Return (x, y) of the center of cell containing provided text 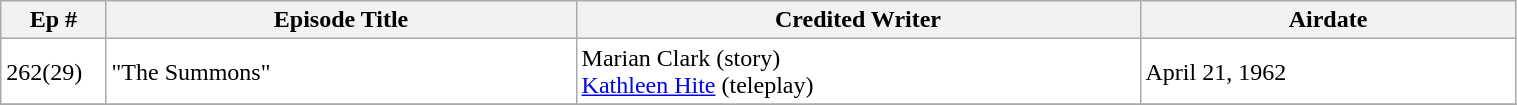
Marian Clark (story)Kathleen Hite (teleplay) (858, 72)
"The Summons" (341, 72)
Episode Title (341, 20)
Ep # (54, 20)
Airdate (1328, 20)
262(29) (54, 72)
April 21, 1962 (1328, 72)
Credited Writer (858, 20)
